For the text-containing cell, return its midpoint in [X, Y] coordinate format. 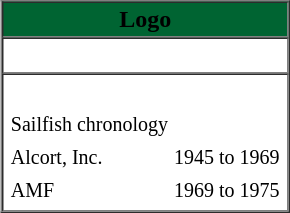
Sailfish chronology [89, 123]
Logo [146, 20]
1945 to 1969 [226, 156]
Alcort, Inc. [89, 156]
AMF [89, 189]
1969 to 1975 [226, 189]
Sailfish chronology Alcort, Inc. 1945 to 1969 AMF 1969 to 1975 [146, 143]
